Determine the (x, y) coordinate at the center of the cell enclosing the given text.  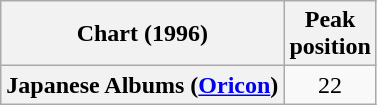
Peakposition (330, 34)
22 (330, 85)
Chart (1996) (142, 34)
Japanese Albums (Oricon) (142, 85)
